Output the (X, Y) coordinate of the center of the cell containing the given text.  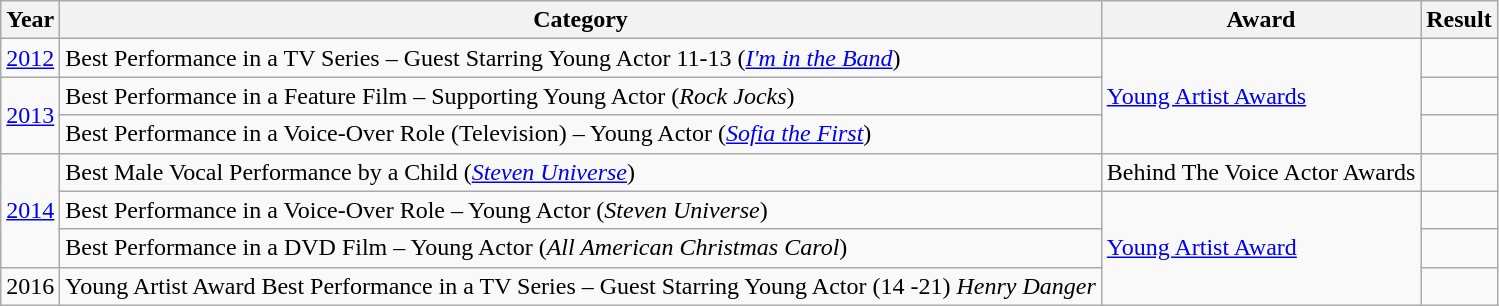
Young Artist Awards (1261, 96)
Year (30, 20)
Young Artist Award Best Performance in a TV Series – Guest Starring Young Actor (14 -21) Henry Danger (580, 286)
Best Performance in a Voice-Over Role (Television) – Young Actor (Sofia the First) (580, 134)
Behind The Voice Actor Awards (1261, 172)
Category (580, 20)
Best Male Vocal Performance by a Child (Steven Universe) (580, 172)
Best Performance in a TV Series – Guest Starring Young Actor 11-13 (I'm in the Band) (580, 58)
Award (1261, 20)
2014 (30, 210)
2016 (30, 286)
Result (1459, 20)
2012 (30, 58)
Young Artist Award (1261, 248)
Best Performance in a DVD Film – Young Actor (All American Christmas Carol) (580, 248)
Best Performance in a Feature Film – Supporting Young Actor (Rock Jocks) (580, 96)
Best Performance in a Voice-Over Role – Young Actor (Steven Universe) (580, 210)
2013 (30, 115)
